Detect which cell encompasses the target text, then output its (X, Y) center coordinate. 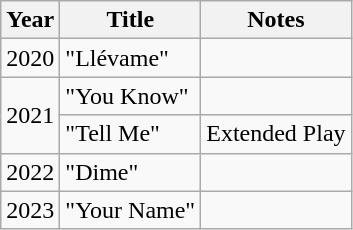
2020 (30, 58)
Extended Play (276, 134)
"Your Name" (130, 210)
Notes (276, 20)
"Tell Me" (130, 134)
2022 (30, 172)
"You Know" (130, 96)
2021 (30, 115)
"Llévame" (130, 58)
Year (30, 20)
Title (130, 20)
"Dime" (130, 172)
2023 (30, 210)
